Pinpoint the cell where the given text exists, returning its (x, y) midpoint coordinate. 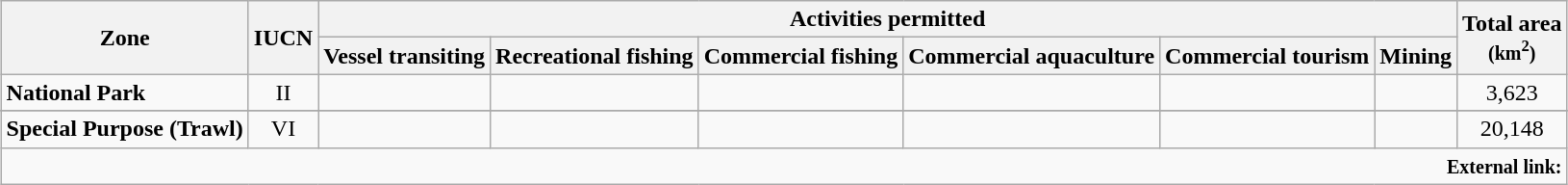
Total area(km2) (1512, 38)
IUCN (283, 38)
Commercial fishing (800, 56)
II (283, 92)
National Park (125, 92)
Commercial tourism (1268, 56)
Vessel transiting (404, 56)
External link: (784, 166)
3,623 (1512, 92)
Activities permitted (888, 19)
Recreational fishing (594, 56)
Special Purpose (Trawl) (125, 129)
20,148 (1512, 129)
VI (283, 129)
Commercial aquaculture (1031, 56)
Zone (125, 38)
Mining (1416, 56)
